Identify which cell holds the provided text, then report its (x, y) central coordinate. 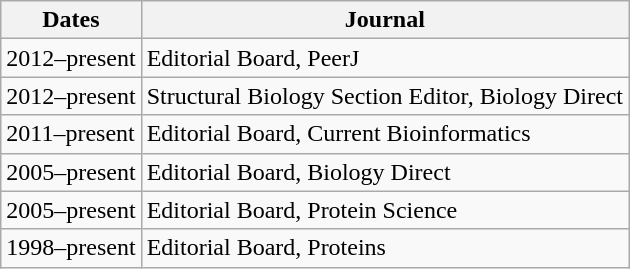
Editorial Board, PeerJ (384, 58)
Editorial Board, Biology Direct (384, 172)
Editorial Board, Protein Science (384, 210)
2011–present (71, 134)
Editorial Board, Proteins (384, 248)
Structural Biology Section Editor, Biology Direct (384, 96)
1998–present (71, 248)
Editorial Board, Current Bioinformatics (384, 134)
Journal (384, 20)
Dates (71, 20)
